Find where the given text appears and provide that cell's center as [x, y] coordinate. 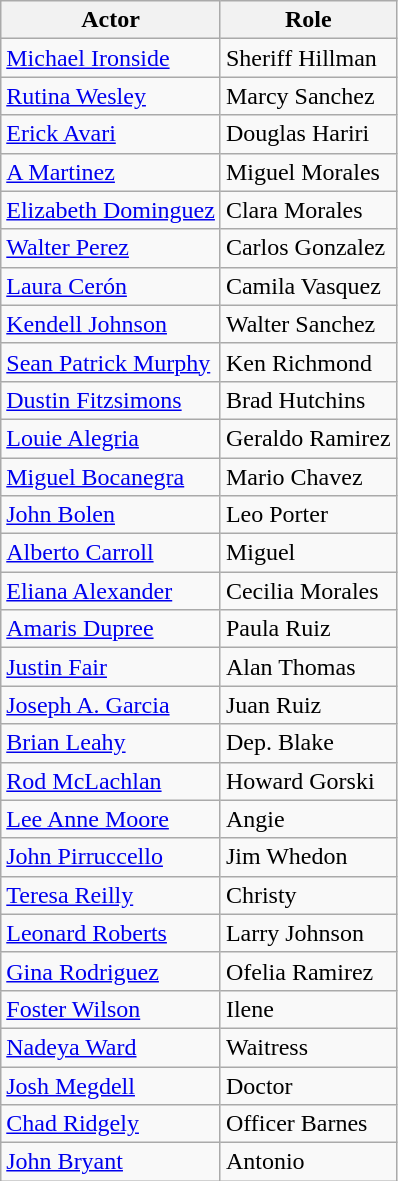
Alan Thomas [308, 667]
Christy [308, 895]
Eliana Alexander [111, 591]
Jim Whedon [308, 857]
Cecilia Morales [308, 591]
Brad Hutchins [308, 400]
Chad Ridgely [111, 1124]
Kendell Johnson [111, 324]
Role [308, 20]
Miguel Bocanegra [111, 477]
Camila Vasquez [308, 286]
John Bolen [111, 515]
Officer Barnes [308, 1124]
Sean Patrick Murphy [111, 362]
A Martinez [111, 172]
Paula Ruiz [308, 629]
Justin Fair [111, 667]
Alberto Carroll [111, 553]
Erick Avari [111, 134]
Ofelia Ramirez [308, 971]
Michael Ironside [111, 58]
Geraldo Ramirez [308, 438]
Foster Wilson [111, 1009]
Dep. Blake [308, 743]
Brian Leahy [111, 743]
Rod McLachlan [111, 781]
Howard Gorski [308, 781]
Douglas Hariri [308, 134]
Amaris Dupree [111, 629]
Ilene [308, 1009]
Actor [111, 20]
John Pirruccello [111, 857]
Mario Chavez [308, 477]
Josh Megdell [111, 1085]
Laura Cerón [111, 286]
Lee Anne Moore [111, 819]
Miguel [308, 553]
Rutina Wesley [111, 96]
Elizabeth Dominguez [111, 210]
John Bryant [111, 1162]
Dustin Fitzsimons [111, 400]
Doctor [308, 1085]
Clara Morales [308, 210]
Marcy Sanchez [308, 96]
Nadeya Ward [111, 1047]
Larry Johnson [308, 933]
Joseph A. Garcia [111, 705]
Gina Rodriguez [111, 971]
Ken Richmond [308, 362]
Sheriff Hillman [308, 58]
Leo Porter [308, 515]
Leonard Roberts [111, 933]
Angie [308, 819]
Louie Alegria [111, 438]
Miguel Morales [308, 172]
Waitress [308, 1047]
Walter Perez [111, 248]
Antonio [308, 1162]
Juan Ruiz [308, 705]
Carlos Gonzalez [308, 248]
Teresa Reilly [111, 895]
Walter Sanchez [308, 324]
